Search for the cell housing the specified text and yield its [X, Y] center coordinate. 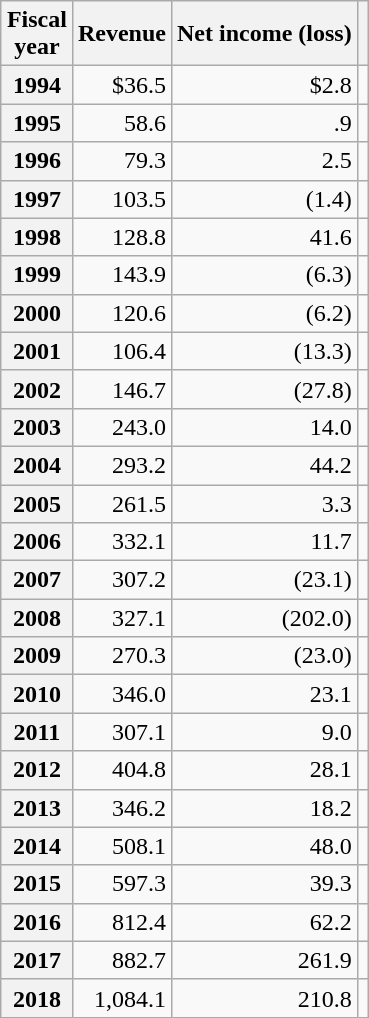
1995 [36, 123]
210.8 [264, 998]
2012 [36, 770]
261.5 [122, 503]
.9 [264, 123]
23.1 [264, 694]
2015 [36, 884]
(6.2) [264, 313]
2016 [36, 922]
1998 [36, 237]
2.5 [264, 161]
Fiscalyear [36, 34]
106.4 [122, 351]
2017 [36, 960]
882.7 [122, 960]
62.2 [264, 922]
18.2 [264, 808]
143.9 [122, 275]
79.3 [122, 161]
508.1 [122, 846]
14.0 [264, 427]
$2.8 [264, 85]
11.7 [264, 542]
346.0 [122, 694]
2009 [36, 656]
270.3 [122, 656]
$36.5 [122, 85]
2013 [36, 808]
1994 [36, 85]
28.1 [264, 770]
332.1 [122, 542]
(27.8) [264, 389]
3.3 [264, 503]
58.6 [122, 123]
39.3 [264, 884]
2005 [36, 503]
(1.4) [264, 199]
2008 [36, 618]
2001 [36, 351]
41.6 [264, 237]
146.7 [122, 389]
48.0 [264, 846]
(202.0) [264, 618]
2014 [36, 846]
(13.3) [264, 351]
2002 [36, 389]
404.8 [122, 770]
(23.0) [264, 656]
1999 [36, 275]
346.2 [122, 808]
2000 [36, 313]
2003 [36, 427]
44.2 [264, 465]
1997 [36, 199]
Revenue [122, 34]
293.2 [122, 465]
812.4 [122, 922]
307.2 [122, 580]
120.6 [122, 313]
2011 [36, 732]
2018 [36, 998]
2007 [36, 580]
243.0 [122, 427]
327.1 [122, 618]
1,084.1 [122, 998]
2006 [36, 542]
307.1 [122, 732]
2004 [36, 465]
261.9 [264, 960]
9.0 [264, 732]
103.5 [122, 199]
Net income (loss) [264, 34]
(6.3) [264, 275]
2010 [36, 694]
1996 [36, 161]
(23.1) [264, 580]
128.8 [122, 237]
597.3 [122, 884]
